Find where the given text appears and provide that cell's center as (x, y) coordinate. 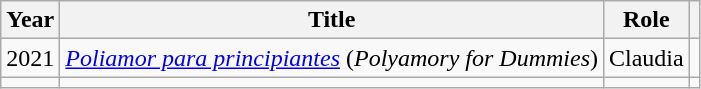
Role (646, 20)
Title (332, 20)
2021 (30, 58)
Poliamor para principiantes (Polyamory for Dummies) (332, 58)
Claudia (646, 58)
Year (30, 20)
